Pinpoint the cell where the given text exists, returning its (x, y) midpoint coordinate. 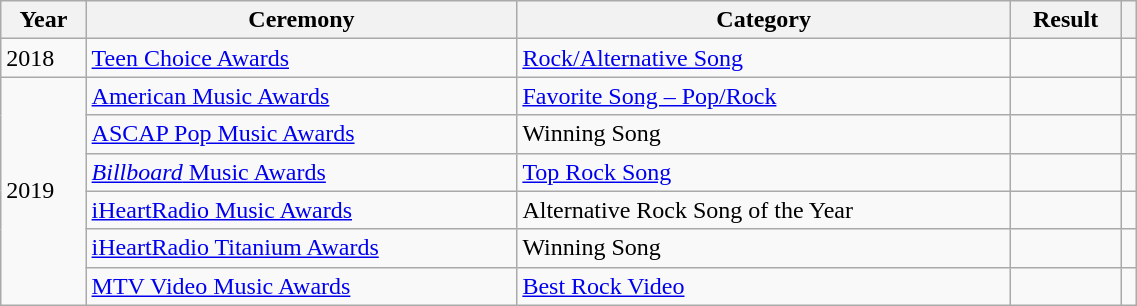
iHeartRadio Titanium Awards (302, 248)
American Music Awards (302, 96)
Best Rock Video (764, 286)
Teen Choice Awards (302, 58)
Top Rock Song (764, 172)
Rock/Alternative Song (764, 58)
Billboard Music Awards (302, 172)
ASCAP Pop Music Awards (302, 134)
Favorite Song – Pop/Rock (764, 96)
iHeartRadio Music Awards (302, 210)
Category (764, 20)
2018 (44, 58)
Year (44, 20)
Ceremony (302, 20)
Alternative Rock Song of the Year (764, 210)
2019 (44, 191)
MTV Video Music Awards (302, 286)
Result (1065, 20)
